Identify which cell holds the provided text, then report its [X, Y] central coordinate. 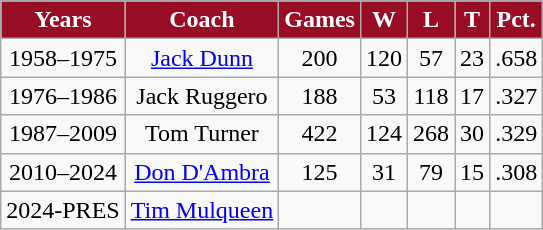
Pct. [516, 20]
268 [432, 134]
T [472, 20]
Jack Dunn [202, 58]
2010–2024 [63, 172]
Tim Mulqueen [202, 210]
Games [320, 20]
53 [384, 96]
120 [384, 58]
.329 [516, 134]
1958–1975 [63, 58]
.658 [516, 58]
Coach [202, 20]
30 [472, 134]
188 [320, 96]
.308 [516, 172]
200 [320, 58]
125 [320, 172]
15 [472, 172]
Jack Ruggero [202, 96]
23 [472, 58]
.327 [516, 96]
1976–1986 [63, 96]
57 [432, 58]
L [432, 20]
W [384, 20]
124 [384, 134]
79 [432, 172]
Years [63, 20]
422 [320, 134]
Don D'Ambra [202, 172]
2024-PRES [63, 210]
31 [384, 172]
17 [472, 96]
118 [432, 96]
1987–2009 [63, 134]
Tom Turner [202, 134]
